Return the (x, y) coordinate for the center point of the cell that contains the specified text.  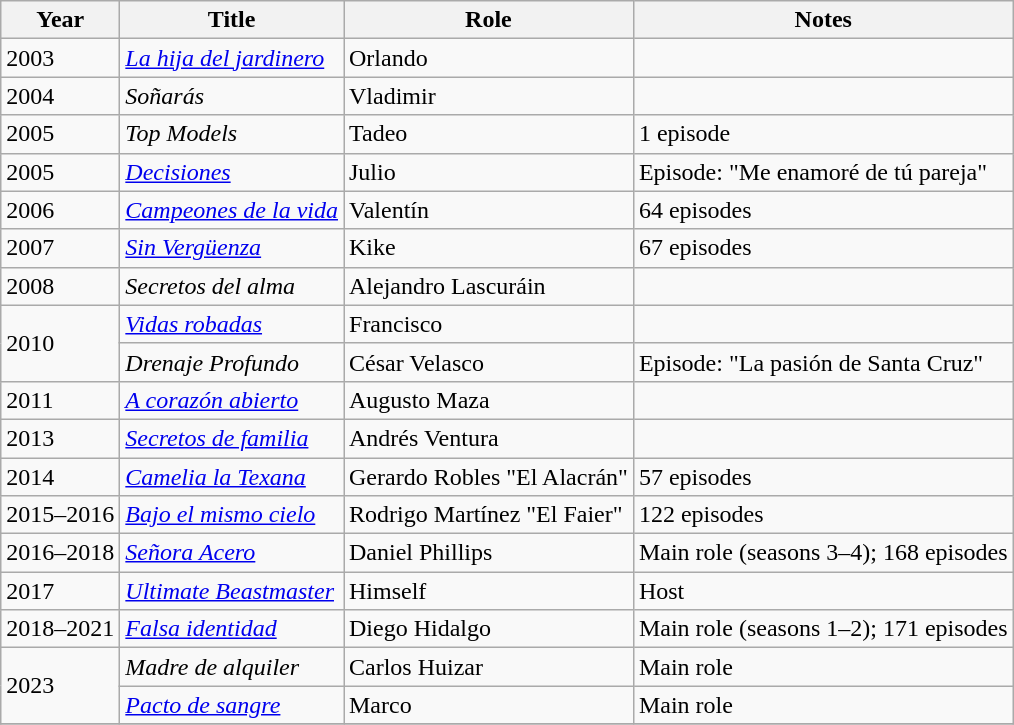
2023 (60, 686)
Alejandro Lascuráin (489, 286)
Ultimate Beastmaster (232, 591)
2008 (60, 286)
Tadeo (489, 134)
Falsa identidad (232, 629)
Gerardo Robles "El Alacrán" (489, 477)
Julio (489, 172)
Secretos del alma (232, 286)
122 episodes (823, 515)
67 episodes (823, 248)
2015–2016 (60, 515)
Himself (489, 591)
Kike (489, 248)
Soñarás (232, 96)
Valentín (489, 210)
2017 (60, 591)
Campeones de la vida (232, 210)
Madre de alquiler (232, 667)
Daniel Phillips (489, 553)
Rodrigo Martínez "El Faier" (489, 515)
Year (60, 20)
Pacto de sangre (232, 705)
2003 (60, 58)
Bajo el mismo cielo (232, 515)
2018–2021 (60, 629)
57 episodes (823, 477)
2007 (60, 248)
64 episodes (823, 210)
Secretos de familia (232, 438)
Decisiones (232, 172)
Episode: "La pasión de Santa Cruz" (823, 362)
2010 (60, 343)
Main role (seasons 1–2); 171 episodes (823, 629)
Diego Hidalgo (489, 629)
Carlos Huizar (489, 667)
La hija del jardinero (232, 58)
2016–2018 (60, 553)
1 episode (823, 134)
Señora Acero (232, 553)
Orlando (489, 58)
Drenaje Profundo (232, 362)
2014 (60, 477)
Camelia la Texana (232, 477)
Augusto Maza (489, 400)
Top Models (232, 134)
Role (489, 20)
Vladimir (489, 96)
2013 (60, 438)
Vidas robadas (232, 324)
Host (823, 591)
2006 (60, 210)
Francisco (489, 324)
Sin Vergüenza (232, 248)
Marco (489, 705)
Episode: "Me enamoré de tú pareja" (823, 172)
César Velasco (489, 362)
Notes (823, 20)
2011 (60, 400)
2004 (60, 96)
Title (232, 20)
Main role (seasons 3–4); 168 episodes (823, 553)
Andrés Ventura (489, 438)
A corazón abierto (232, 400)
